Find where the given text appears and provide that cell's center as [x, y] coordinate. 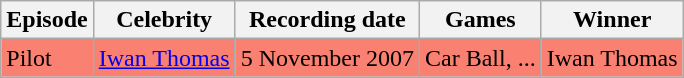
Games [480, 20]
Recording date [327, 20]
Pilot [47, 58]
Car Ball, ... [480, 58]
Episode [47, 20]
Winner [612, 20]
Celebrity [164, 20]
5 November 2007 [327, 58]
